Return the (x, y) coordinate for the center point of the cell that contains the specified text.  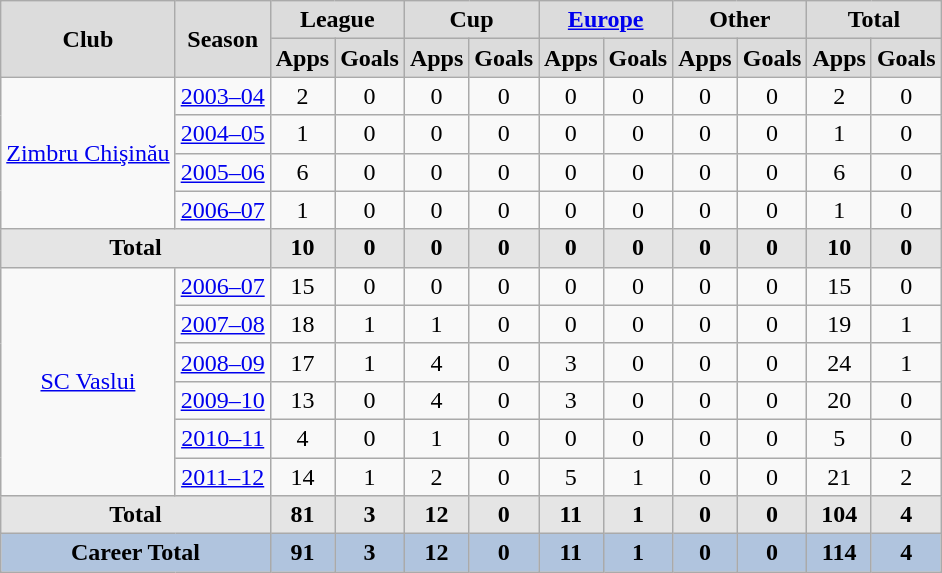
Season (222, 39)
Career Total (136, 553)
2007–08 (222, 324)
League (337, 20)
104 (839, 515)
81 (302, 515)
19 (839, 324)
2010–11 (222, 438)
13 (302, 400)
91 (302, 553)
2005–06 (222, 172)
114 (839, 553)
18 (302, 324)
2011–12 (222, 477)
2004–05 (222, 134)
Club (88, 39)
SC Vaslui (88, 381)
2008–09 (222, 362)
2009–10 (222, 400)
20 (839, 400)
17 (302, 362)
21 (839, 477)
14 (302, 477)
Cup (471, 20)
Other (740, 20)
Zimbru Chişinău (88, 153)
Europe (606, 20)
24 (839, 362)
2003–04 (222, 96)
